Provide the (X, Y) coordinate of the cell's center where the given text is located.  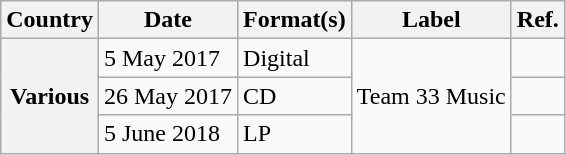
Team 33 Music (431, 96)
LP (295, 134)
26 May 2017 (168, 96)
5 May 2017 (168, 58)
Digital (295, 58)
CD (295, 96)
Label (431, 20)
Format(s) (295, 20)
Date (168, 20)
Various (50, 96)
Country (50, 20)
Ref. (538, 20)
5 June 2018 (168, 134)
